Output the (X, Y) coordinate of the center of the cell containing the given text.  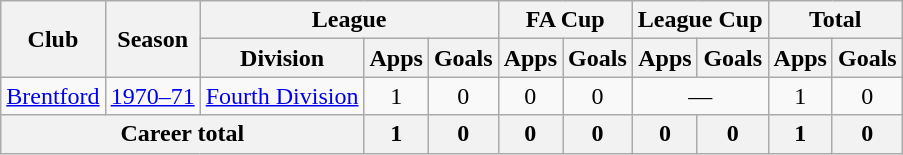
— (700, 96)
Season (152, 39)
Total (835, 20)
Division (282, 58)
1970–71 (152, 96)
League Cup (700, 20)
Club (53, 39)
League (349, 20)
Career total (182, 134)
Brentford (53, 96)
Fourth Division (282, 96)
FA Cup (565, 20)
